Capture the cell that displays the provided text and extract its [X, Y] central coordinate. 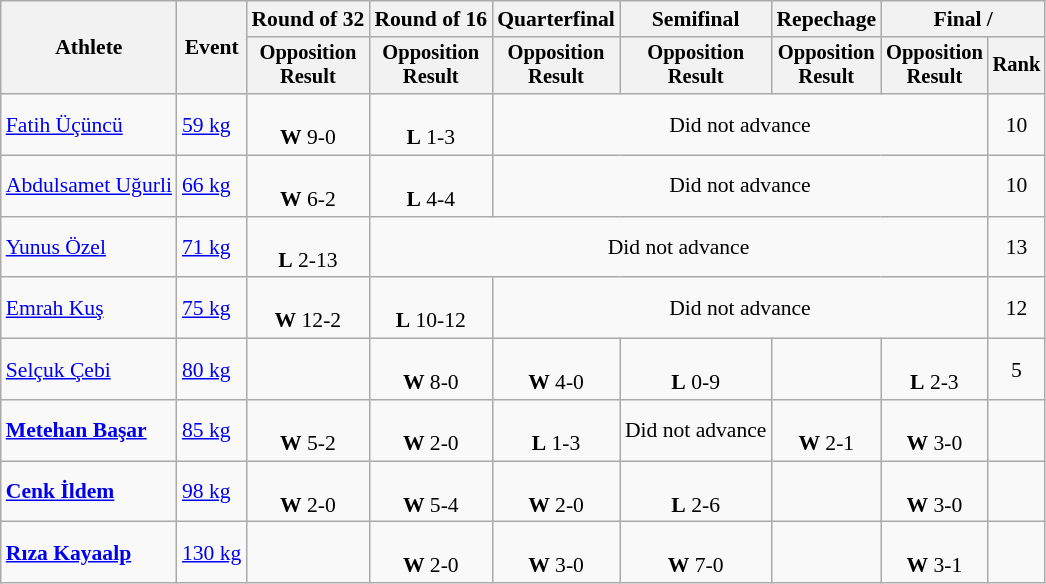
L 2-13 [308, 248]
W 2-1 [826, 430]
L 2-6 [696, 492]
Round of 32 [308, 19]
71 kg [212, 248]
Rank [1017, 66]
Final / [963, 19]
W 5-2 [308, 430]
Athlete [89, 48]
L 0-9 [696, 370]
Round of 16 [430, 19]
W 3-1 [934, 552]
Semifinal [696, 19]
L 4-4 [430, 186]
85 kg [212, 430]
12 [1017, 308]
5 [1017, 370]
Abdulsamet Uğurli [89, 186]
Metehan Başar [89, 430]
Fatih Üçüncü [89, 124]
W 12-2 [308, 308]
66 kg [212, 186]
W 6-2 [308, 186]
Selçuk Çebi [89, 370]
59 kg [212, 124]
W 7-0 [696, 552]
98 kg [212, 492]
L 2-3 [934, 370]
Yunus Özel [89, 248]
13 [1017, 248]
Emrah Kuş [89, 308]
Repechage [826, 19]
W 5-4 [430, 492]
W 9-0 [308, 124]
Quarterfinal [556, 19]
Event [212, 48]
Rıza Kayaalp [89, 552]
W 4-0 [556, 370]
W 8-0 [430, 370]
75 kg [212, 308]
L 10-12 [430, 308]
Cenk İldem [89, 492]
130 kg [212, 552]
80 kg [212, 370]
